Return [x, y] of the center of cell containing provided text 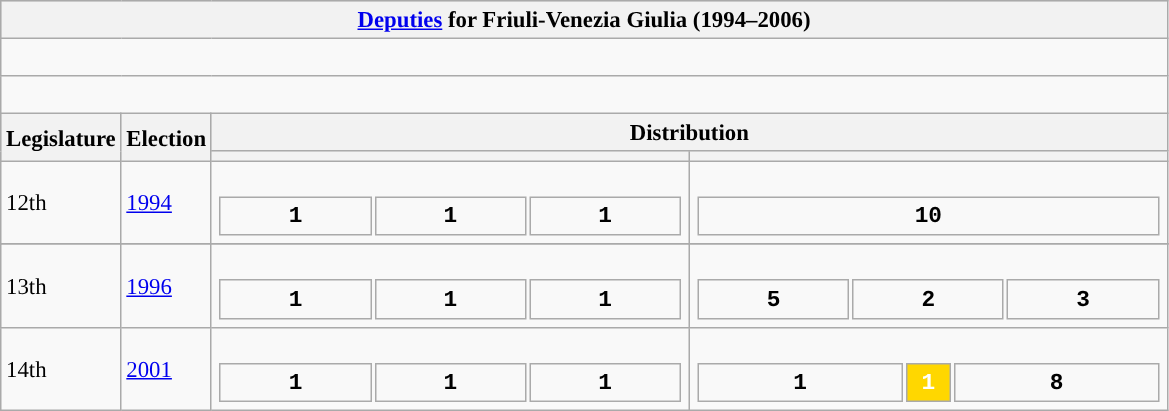
5 2 3 [928, 286]
5 [774, 300]
2 [928, 300]
1 1 8 [928, 368]
3 [1083, 300]
Deputies for Friuli-Venezia Giulia (1994–2006) [584, 20]
2001 [166, 368]
Election [166, 138]
8 [1056, 382]
13th [61, 286]
Distribution [689, 133]
1996 [166, 286]
Legislature [61, 138]
14th [61, 368]
1994 [166, 204]
12th [61, 204]
